Pinpoint the cell where the given text exists, returning its (x, y) midpoint coordinate. 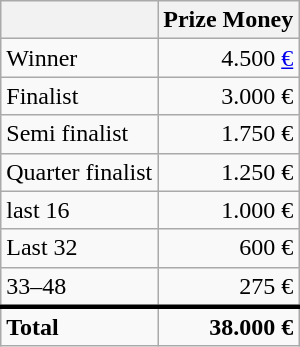
33–48 (80, 287)
Quarter finalist (80, 172)
1.000 € (228, 210)
Total (80, 327)
4.500 € (228, 58)
Last 32 (80, 248)
600 € (228, 248)
Winner (80, 58)
275 € (228, 287)
1.250 € (228, 172)
1.750 € (228, 134)
38.000 € (228, 327)
Semi finalist (80, 134)
Prize Money (228, 20)
Finalist (80, 96)
3.000 € (228, 96)
last 16 (80, 210)
